Identify which cell holds the provided text, then report its (x, y) central coordinate. 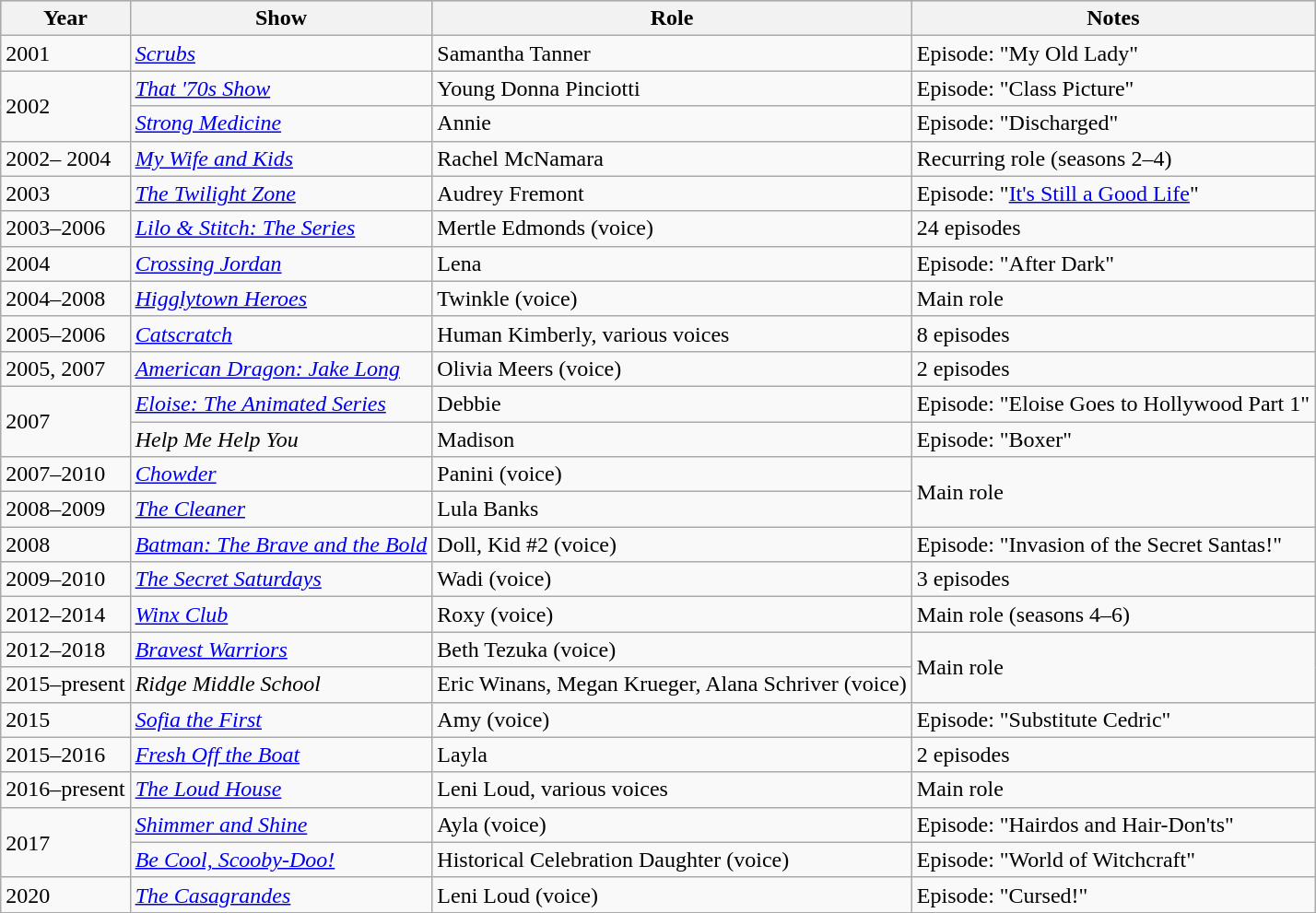
3 episodes (1113, 579)
2008 (65, 544)
The Casagrandes (281, 895)
Episode: "Cursed!" (1113, 895)
Scrubs (281, 53)
2015–2016 (65, 755)
Audrey Fremont (672, 193)
Role (672, 18)
Eloise: The Animated Series (281, 404)
Episode: "Boxer" (1113, 439)
2004–2008 (65, 298)
2003–2006 (65, 228)
Historical Celebration Daughter (voice) (672, 860)
American Dragon: Jake Long (281, 369)
Notes (1113, 18)
2002– 2004 (65, 158)
2012–2018 (65, 650)
The Twilight Zone (281, 193)
Winx Club (281, 615)
Roxy (voice) (672, 615)
Be Cool, Scooby-Doo! (281, 860)
Episode: "It's Still a Good Life" (1113, 193)
Catscratch (281, 334)
Episode: "Class Picture" (1113, 88)
Help Me Help You (281, 439)
Lilo & Stitch: The Series (281, 228)
2015 (65, 720)
Beth Tezuka (voice) (672, 650)
Recurring role (seasons 2–4) (1113, 158)
2012–2014 (65, 615)
2008–2009 (65, 509)
Fresh Off the Boat (281, 755)
The Cleaner (281, 509)
Crossing Jordan (281, 263)
Episode: "Substitute Cedric" (1113, 720)
2001 (65, 53)
2007–2010 (65, 474)
2005, 2007 (65, 369)
Chowder (281, 474)
Main role (seasons 4–6) (1113, 615)
Ayla (voice) (672, 825)
Wadi (voice) (672, 579)
Debbie (672, 404)
2004 (65, 263)
Leni Loud (voice) (672, 895)
Episode: "Invasion of the Secret Santas!" (1113, 544)
Episode: "Eloise Goes to Hollywood Part 1" (1113, 404)
Episode: "After Dark" (1113, 263)
Young Donna Pinciotti (672, 88)
Rachel McNamara (672, 158)
Madison (672, 439)
Mertle Edmonds (voice) (672, 228)
Lula Banks (672, 509)
Human Kimberly, various voices (672, 334)
2015–present (65, 685)
2002 (65, 106)
Bravest Warriors (281, 650)
2009–2010 (65, 579)
2007 (65, 421)
Annie (672, 123)
2005–2006 (65, 334)
That '70s Show (281, 88)
24 episodes (1113, 228)
Episode: "My Old Lady" (1113, 53)
Higglytown Heroes (281, 298)
Show (281, 18)
Doll, Kid #2 (voice) (672, 544)
Batman: The Brave and the Bold (281, 544)
Layla (672, 755)
2016–present (65, 790)
2020 (65, 895)
2017 (65, 842)
Eric Winans, Megan Krueger, Alana Schriver (voice) (672, 685)
Episode: "Discharged" (1113, 123)
Shimmer and Shine (281, 825)
Samantha Tanner (672, 53)
2003 (65, 193)
Twinkle (voice) (672, 298)
Strong Medicine (281, 123)
Ridge Middle School (281, 685)
The Secret Saturdays (281, 579)
Lena (672, 263)
Episode: "World of Witchcraft" (1113, 860)
Episode: "Hairdos and Hair-Don'ts" (1113, 825)
Sofia the First (281, 720)
Olivia Meers (voice) (672, 369)
8 episodes (1113, 334)
Amy (voice) (672, 720)
Panini (voice) (672, 474)
My Wife and Kids (281, 158)
The Loud House (281, 790)
Leni Loud, various voices (672, 790)
Year (65, 18)
